Identify which cell holds the provided text, then report its [x, y] central coordinate. 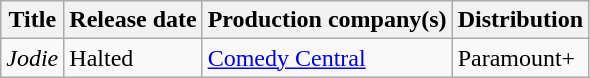
Distribution [520, 20]
Jodie [32, 58]
Halted [133, 58]
Paramount+ [520, 58]
Comedy Central [327, 58]
Release date [133, 20]
Title [32, 20]
Production company(s) [327, 20]
